Determine the (X, Y) coordinate at the center of the cell enclosing the given text.  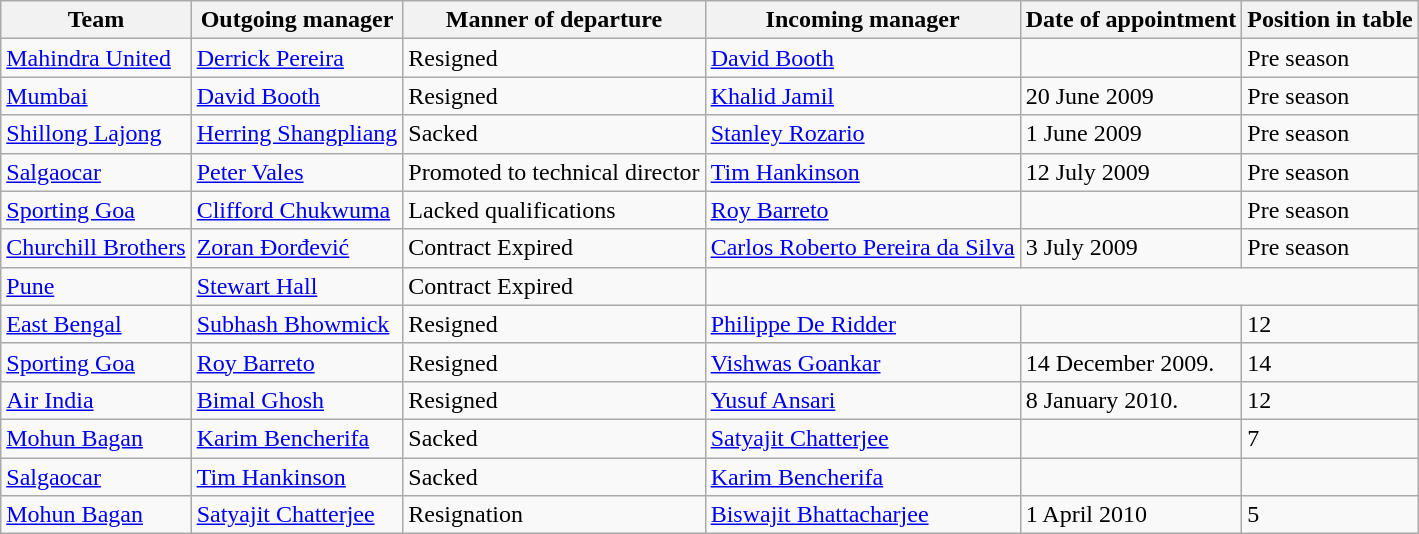
Incoming manager (862, 20)
Promoted to technical director (554, 172)
Khalid Jamil (862, 96)
Peter Vales (297, 172)
14 (1330, 362)
7 (1330, 438)
Team (96, 20)
Philippe De Ridder (862, 324)
Churchill Brothers (96, 248)
Derrick Pereira (297, 58)
12 July 2009 (1131, 172)
Date of appointment (1131, 20)
Subhash Bhowmick (297, 324)
Yusuf Ansari (862, 400)
Mumbai (96, 96)
Pune (96, 286)
Stanley Rozario (862, 134)
Outgoing manager (297, 20)
East Bengal (96, 324)
Lacked qualifications (554, 210)
Position in table (1330, 20)
Manner of departure (554, 20)
Carlos Roberto Pereira da Silva (862, 248)
Vishwas Goankar (862, 362)
Mahindra United (96, 58)
Zoran Đorđević (297, 248)
Stewart Hall (297, 286)
20 June 2009 (1131, 96)
1 April 2010 (1131, 515)
Shillong Lajong (96, 134)
Resignation (554, 515)
Herring Shangpliang (297, 134)
14 December 2009. (1131, 362)
8 January 2010. (1131, 400)
3 July 2009 (1131, 248)
5 (1330, 515)
Air India (96, 400)
Clifford Chukwuma (297, 210)
Bimal Ghosh (297, 400)
Biswajit Bhattacharjee (862, 515)
1 June 2009 (1131, 134)
